Detect which cell encompasses the target text, then output its (x, y) center coordinate. 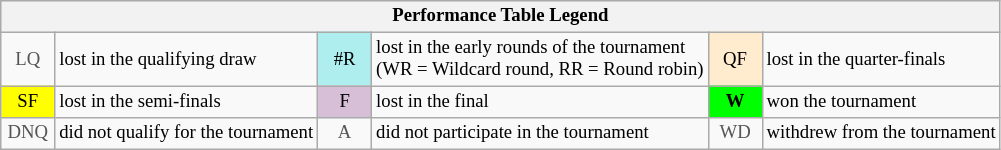
SF (28, 102)
#R (345, 60)
won the tournament (881, 102)
QF (735, 60)
DNQ (28, 134)
Performance Table Legend (500, 16)
did not participate in the tournament (540, 134)
A (345, 134)
lost in the semi-finals (186, 102)
lost in the qualifying draw (186, 60)
lost in the early rounds of the tournament(WR = Wildcard round, RR = Round robin) (540, 60)
W (735, 102)
WD (735, 134)
lost in the quarter-finals (881, 60)
lost in the final (540, 102)
withdrew from the tournament (881, 134)
F (345, 102)
LQ (28, 60)
did not qualify for the tournament (186, 134)
